Detect which cell encompasses the target text, then output its [X, Y] center coordinate. 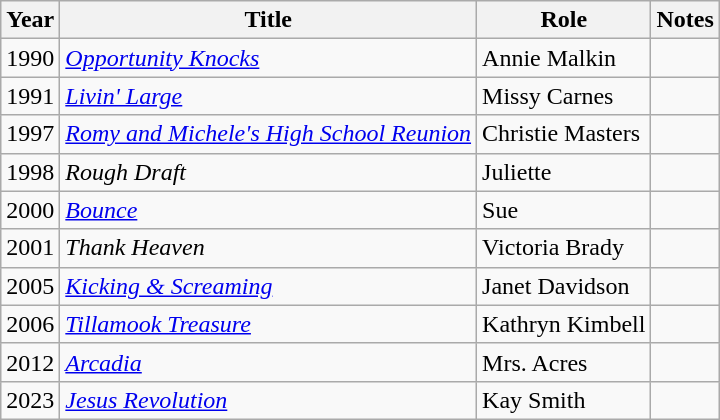
Missy Carnes [564, 96]
1991 [30, 96]
Victoria Brady [564, 248]
Arcadia [268, 362]
Mrs. Acres [564, 362]
Tillamook Treasure [268, 324]
1990 [30, 58]
Sue [564, 210]
Kay Smith [564, 400]
1998 [30, 172]
2005 [30, 286]
Bounce [268, 210]
Annie Malkin [564, 58]
Year [30, 20]
Jesus Revolution [268, 400]
Juliette [564, 172]
Opportunity Knocks [268, 58]
Title [268, 20]
Role [564, 20]
Notes [685, 20]
Romy and Michele's High School Reunion [268, 134]
2000 [30, 210]
Kathryn Kimbell [564, 324]
Kicking & Screaming [268, 286]
2001 [30, 248]
Thank Heaven [268, 248]
Livin' Large [268, 96]
Janet Davidson [564, 286]
Christie Masters [564, 134]
2012 [30, 362]
Rough Draft [268, 172]
1997 [30, 134]
2023 [30, 400]
2006 [30, 324]
